Identify which cell holds the provided text, then report its (X, Y) central coordinate. 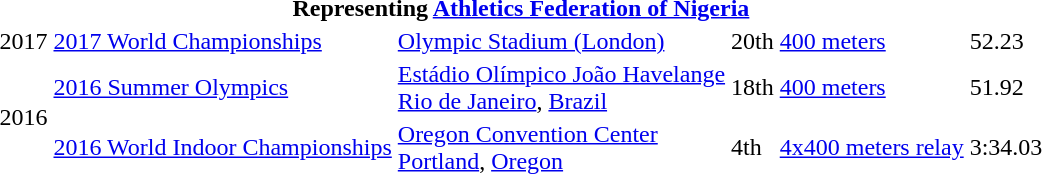
2017 World Championships (222, 41)
18th (753, 88)
2016 Summer Olympics (222, 88)
Estádio Olímpico João HavelangeRio de Janeiro, Brazil (561, 88)
Olympic Stadium (London) (561, 41)
20th (753, 41)
